From the cell containing the given text, extract its center point as (X, Y) coordinate. 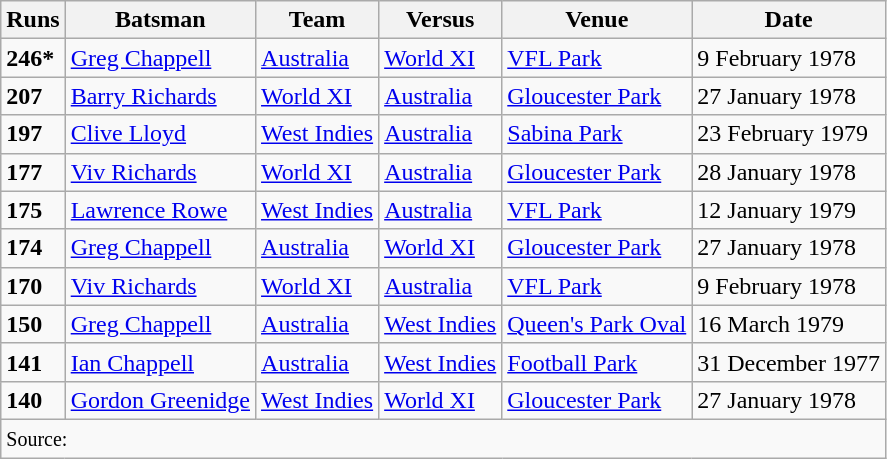
197 (33, 134)
246* (33, 58)
Sabina Park (597, 134)
Runs (33, 20)
Football Park (597, 362)
177 (33, 172)
12 January 1979 (789, 210)
174 (33, 248)
Lawrence Rowe (160, 210)
Source: (444, 438)
140 (33, 400)
Team (318, 20)
Gordon Greenidge (160, 400)
141 (33, 362)
207 (33, 96)
150 (33, 324)
Barry Richards (160, 96)
Clive Lloyd (160, 134)
170 (33, 286)
16 March 1979 (789, 324)
Batsman (160, 20)
Ian Chappell (160, 362)
Venue (597, 20)
23 February 1979 (789, 134)
175 (33, 210)
28 January 1978 (789, 172)
Versus (440, 20)
31 December 1977 (789, 362)
Date (789, 20)
Queen's Park Oval (597, 324)
